For the text-containing cell, return its midpoint in [X, Y] coordinate format. 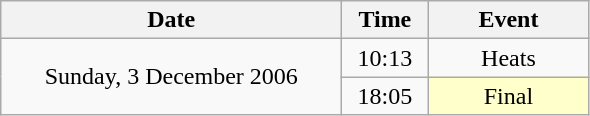
Event [508, 20]
10:13 [385, 58]
Final [508, 96]
18:05 [385, 96]
Time [385, 20]
Heats [508, 58]
Sunday, 3 December 2006 [172, 77]
Date [172, 20]
